Detect which cell encompasses the target text, then output its [x, y] center coordinate. 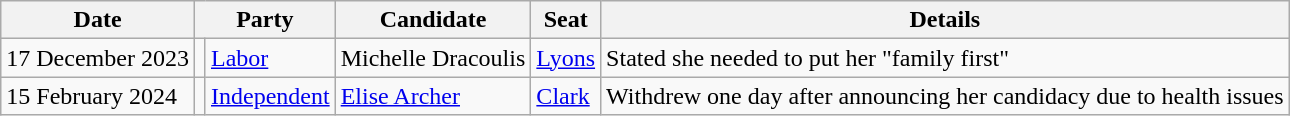
Lyons [566, 58]
Seat [566, 20]
Clark [566, 96]
17 December 2023 [98, 58]
Michelle Dracoulis [433, 58]
Withdrew one day after announcing her candidacy due to health issues [946, 96]
Elise Archer [433, 96]
Details [946, 20]
Stated she needed to put her "family first" [946, 58]
Independent [270, 96]
Labor [270, 58]
Candidate [433, 20]
15 February 2024 [98, 96]
Date [98, 20]
Party [264, 20]
